Output the [X, Y] coordinate of the center of the cell containing the given text.  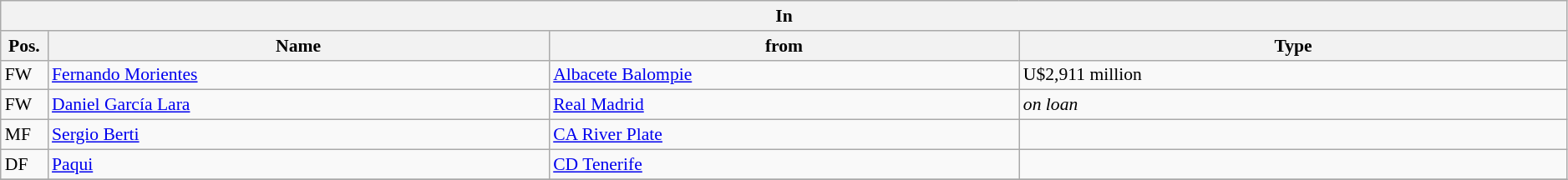
Real Madrid [784, 105]
Fernando Morientes [298, 75]
on loan [1293, 105]
Albacete Balompie [784, 75]
Name [298, 46]
MF [24, 135]
Sergio Berti [298, 135]
U$2,911 million [1293, 75]
DF [24, 164]
from [784, 46]
Type [1293, 46]
In [784, 16]
Pos. [24, 46]
Paqui [298, 164]
CA River Plate [784, 135]
CD Tenerife [784, 164]
Daniel García Lara [298, 105]
